Capture the cell that displays the provided text and extract its (x, y) central coordinate. 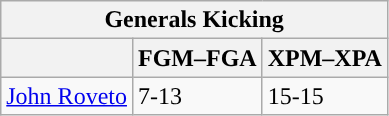
15-15 (324, 96)
Generals Kicking (194, 20)
John Roveto (67, 96)
XPM–XPA (324, 58)
7-13 (197, 96)
FGM–FGA (197, 58)
